Return [x, y] of the center of cell containing provided text 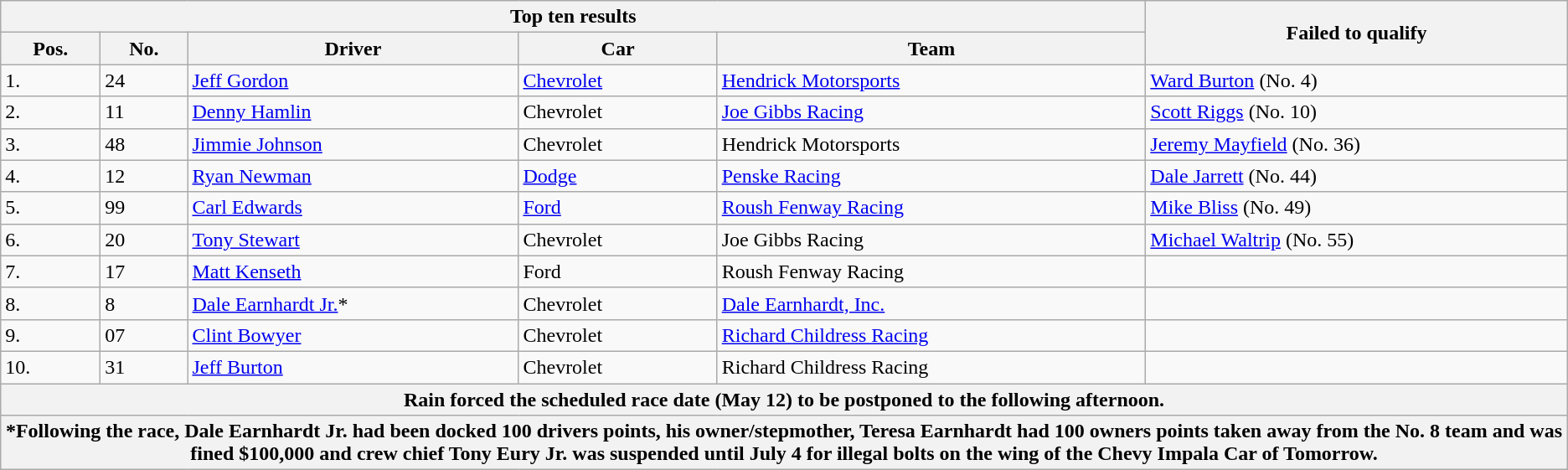
Tony Stewart [353, 240]
Jeremy Mayfield (No. 36) [1357, 144]
Matt Kenseth [353, 271]
6. [50, 240]
Team [931, 49]
Clint Bowyer [353, 335]
Penske Racing [931, 176]
24 [144, 80]
Jeff Burton [353, 367]
07 [144, 335]
31 [144, 367]
Rain forced the scheduled race date (May 12) to be postponed to the following afternoon. [784, 400]
Mike Bliss (No. 49) [1357, 208]
11 [144, 112]
Driver [353, 49]
8. [50, 303]
Top ten results [573, 17]
8 [144, 303]
4. [50, 176]
48 [144, 144]
Car [618, 49]
Michael Waltrip (No. 55) [1357, 240]
Failed to qualify [1357, 33]
20 [144, 240]
Dale Earnhardt Jr.* [353, 303]
9. [50, 335]
12 [144, 176]
Denny Hamlin [353, 112]
Jeff Gordon [353, 80]
Ryan Newman [353, 176]
Ward Burton (No. 4) [1357, 80]
Scott Riggs (No. 10) [1357, 112]
10. [50, 367]
7. [50, 271]
Dodge [618, 176]
Dale Jarrett (No. 44) [1357, 176]
Jimmie Johnson [353, 144]
Pos. [50, 49]
Carl Edwards [353, 208]
Dale Earnhardt, Inc. [931, 303]
3. [50, 144]
17 [144, 271]
5. [50, 208]
99 [144, 208]
No. [144, 49]
1. [50, 80]
2. [50, 112]
